Provide the [x, y] coordinate of the cell's center where the given text is located.  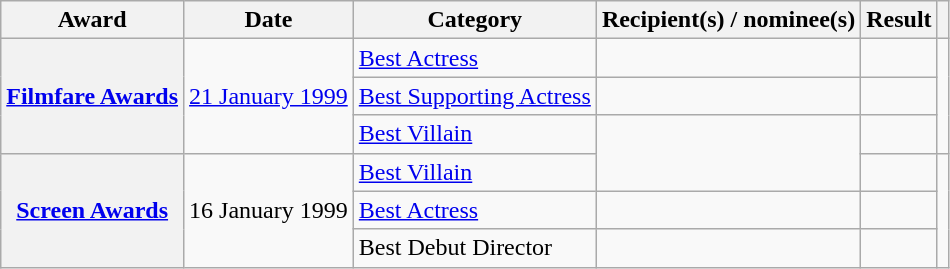
Filmfare Awards [92, 96]
21 January 1999 [269, 96]
16 January 1999 [269, 210]
Best Supporting Actress [474, 96]
Recipient(s) / nominee(s) [728, 20]
Best Debut Director [474, 248]
Date [269, 20]
Category [474, 20]
Result [899, 20]
Award [92, 20]
Screen Awards [92, 210]
